Find where the given text appears and provide that cell's center as [x, y] coordinate. 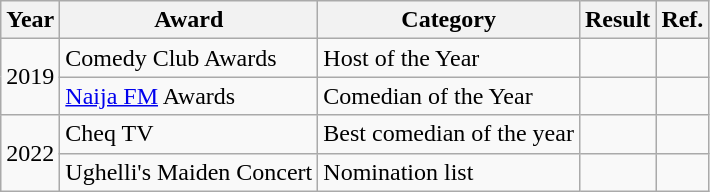
2019 [30, 77]
Category [449, 20]
Ref. [682, 20]
Naija FM Awards [189, 96]
Award [189, 20]
Cheq TV [189, 134]
Result [617, 20]
2022 [30, 153]
Ughelli's Maiden Concert [189, 172]
Host of the Year [449, 58]
Comedy Club Awards [189, 58]
Best comedian of the year [449, 134]
Comedian of the Year [449, 96]
Nomination list [449, 172]
Year [30, 20]
